Locate the cell with the specified text and output its [x, y] center coordinate. 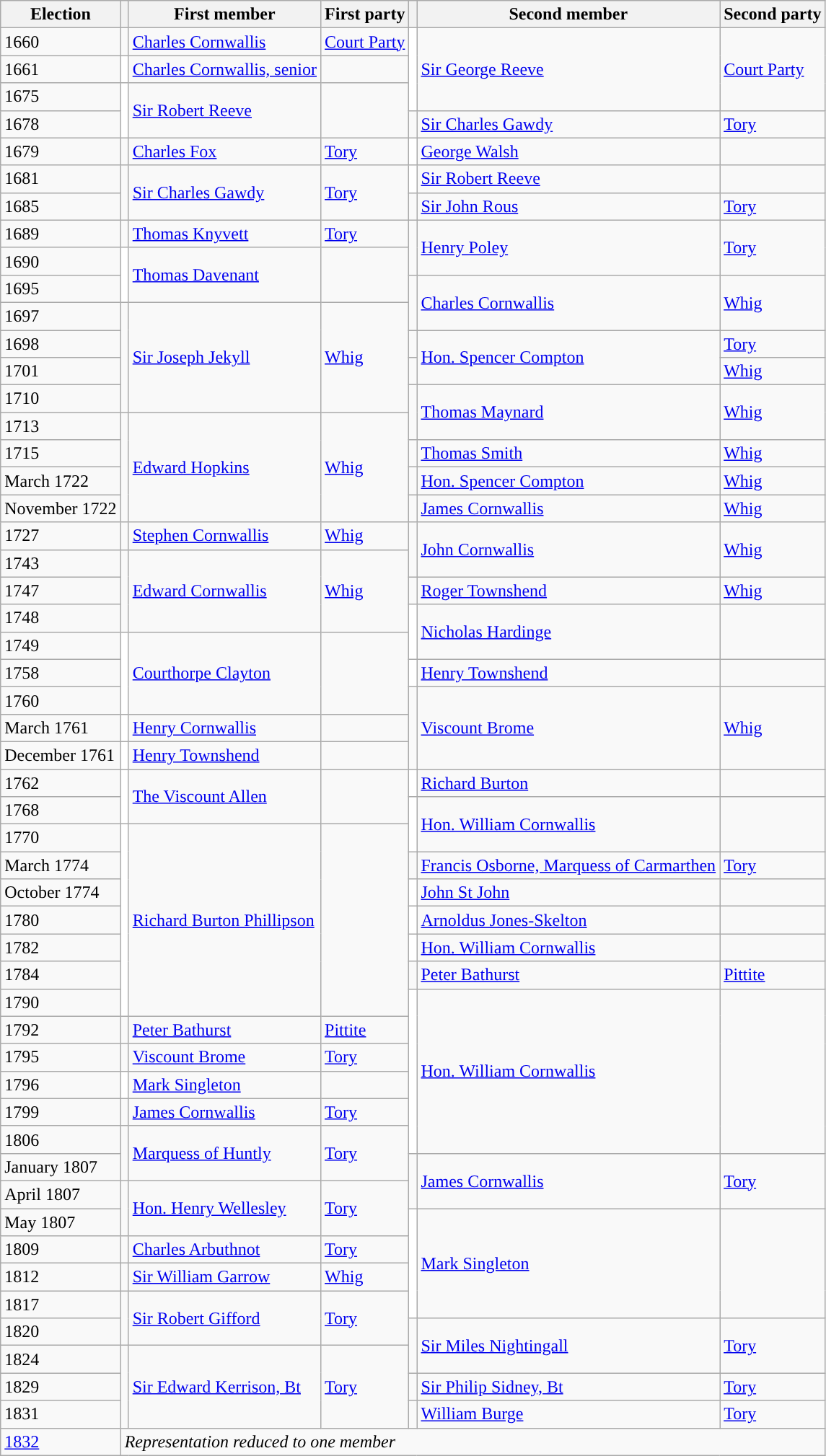
1690 [61, 261]
1715 [61, 454]
Courthorpe Clayton [224, 673]
October 1774 [61, 893]
Edward Cornwallis [224, 591]
1689 [61, 234]
1784 [61, 975]
1780 [61, 920]
Hon. Henry Wellesley [224, 1208]
1748 [61, 618]
Marquess of Huntly [224, 1153]
Sir George Reeve [568, 69]
1799 [61, 1112]
1743 [61, 563]
First member [224, 14]
Sir William Garrow [224, 1277]
1812 [61, 1277]
1820 [61, 1332]
Sir Philip Sidney, Bt [568, 1387]
Thomas Knyvett [224, 234]
1768 [61, 811]
1749 [61, 645]
1762 [61, 782]
November 1722 [61, 508]
Arnoldus Jones-Skelton [568, 920]
William Burge [568, 1414]
1675 [61, 97]
1661 [61, 69]
1685 [61, 206]
John St John [568, 893]
Stephen Cornwallis [224, 536]
1829 [61, 1387]
1792 [61, 1030]
1713 [61, 426]
Nicholas Hardinge [568, 632]
1679 [61, 151]
Sir John Rous [568, 206]
Representation reduced to one member [473, 1442]
Richard Burton Phillipson [224, 920]
George Walsh [568, 151]
Roger Townshend [568, 591]
Henry Cornwallis [224, 728]
January 1807 [61, 1167]
Edward Hopkins [224, 467]
1806 [61, 1139]
December 1761 [61, 755]
Sir Joseph Jekyll [224, 357]
1770 [61, 838]
Francis Osborne, Marquess of Carmarthen [568, 865]
1824 [61, 1359]
1790 [61, 1002]
Sir Edward Kerrison, Bt [224, 1387]
1831 [61, 1414]
Second party [773, 14]
John Cornwallis [568, 550]
1698 [61, 344]
Second member [568, 14]
1697 [61, 316]
Henry Poley [568, 247]
Charles Arbuthnot [224, 1250]
1817 [61, 1305]
1832 [61, 1442]
1796 [61, 1085]
April 1807 [61, 1194]
March 1761 [61, 728]
1760 [61, 700]
First party [365, 14]
1660 [61, 42]
Sir Miles Nightingall [568, 1346]
1727 [61, 536]
Sir Robert Gifford [224, 1318]
March 1774 [61, 865]
1758 [61, 673]
1701 [61, 371]
1710 [61, 399]
1809 [61, 1250]
1795 [61, 1057]
Thomas Smith [568, 454]
1782 [61, 948]
Thomas Maynard [568, 412]
1678 [61, 124]
Charles Fox [224, 151]
Richard Burton [568, 782]
March 1722 [61, 481]
1695 [61, 288]
Election [61, 14]
Thomas Davenant [224, 275]
1681 [61, 179]
Charles Cornwallis, senior [224, 69]
1747 [61, 591]
The Viscount Allen [224, 796]
May 1807 [61, 1222]
